Capture the cell that displays the provided text and extract its [x, y] central coordinate. 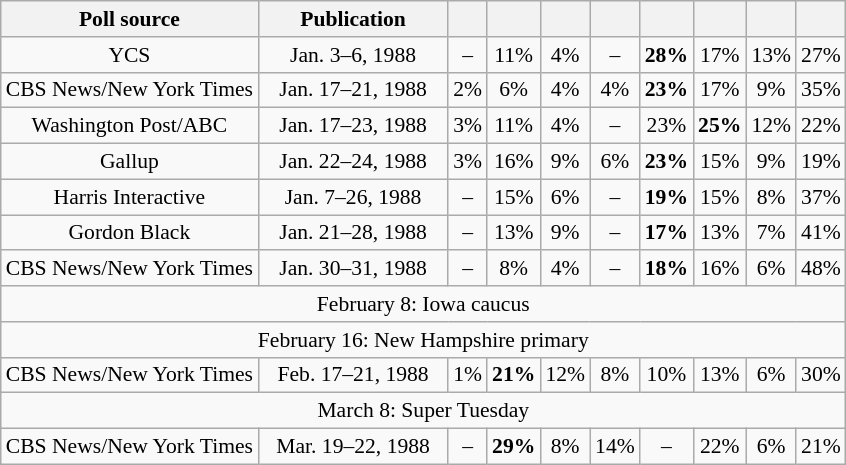
Publication [353, 19]
February 16: New Hampshire primary [424, 340]
30% [821, 375]
Gallup [130, 162]
Poll source [130, 19]
41% [821, 233]
48% [821, 269]
29% [514, 447]
28% [666, 55]
Feb. 17–21, 1988 [353, 375]
10% [666, 375]
Jan. 17–23, 1988 [353, 126]
Jan. 17–21, 1988 [353, 90]
Washington Post/ABC [130, 126]
27% [821, 55]
Mar. 19–22, 1988 [353, 447]
18% [666, 269]
March 8: Super Tuesday [424, 411]
37% [821, 197]
Jan. 7–26, 1988 [353, 197]
1% [468, 375]
7% [771, 233]
2% [468, 90]
February 8: Iowa caucus [424, 304]
Jan. 3–6, 1988 [353, 55]
25% [720, 126]
Jan. 22–24, 1988 [353, 162]
14% [615, 447]
35% [821, 90]
Jan. 21–28, 1988 [353, 233]
YCS [130, 55]
Jan. 30–31, 1988 [353, 269]
Harris Interactive [130, 197]
Gordon Black [130, 233]
